Output the [x, y] coordinate of the center of the cell containing the given text.  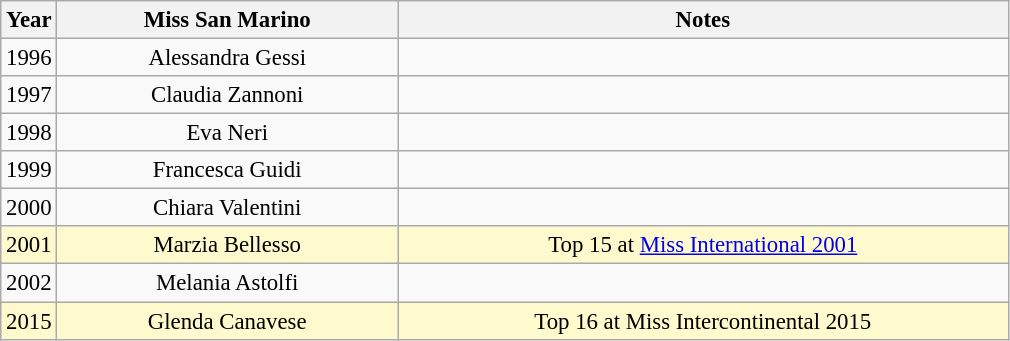
2015 [29, 321]
1998 [29, 133]
2000 [29, 208]
Top 15 at Miss International 2001 [704, 245]
Notes [704, 20]
Top 16 at Miss Intercontinental 2015 [704, 321]
Year [29, 20]
2001 [29, 245]
1999 [29, 170]
Miss San Marino [228, 20]
Marzia Bellesso [228, 245]
Claudia Zannoni [228, 95]
Alessandra Gessi [228, 58]
2002 [29, 283]
Melania Astolfi [228, 283]
Francesca Guidi [228, 170]
Chiara Valentini [228, 208]
1997 [29, 95]
Eva Neri [228, 133]
1996 [29, 58]
Glenda Canavese [228, 321]
